Scan for the cell matching the given text and deliver its [X, Y] coordinate at center. 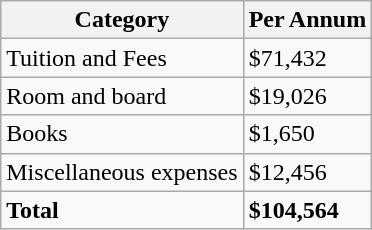
Tuition and Fees [122, 58]
Category [122, 20]
$71,432 [308, 58]
Total [122, 210]
$104,564 [308, 210]
$12,456 [308, 172]
Miscellaneous expenses [122, 172]
$19,026 [308, 96]
$1,650 [308, 134]
Room and board [122, 96]
Per Annum [308, 20]
Books [122, 134]
